Return (x, y) of the center of cell containing provided text 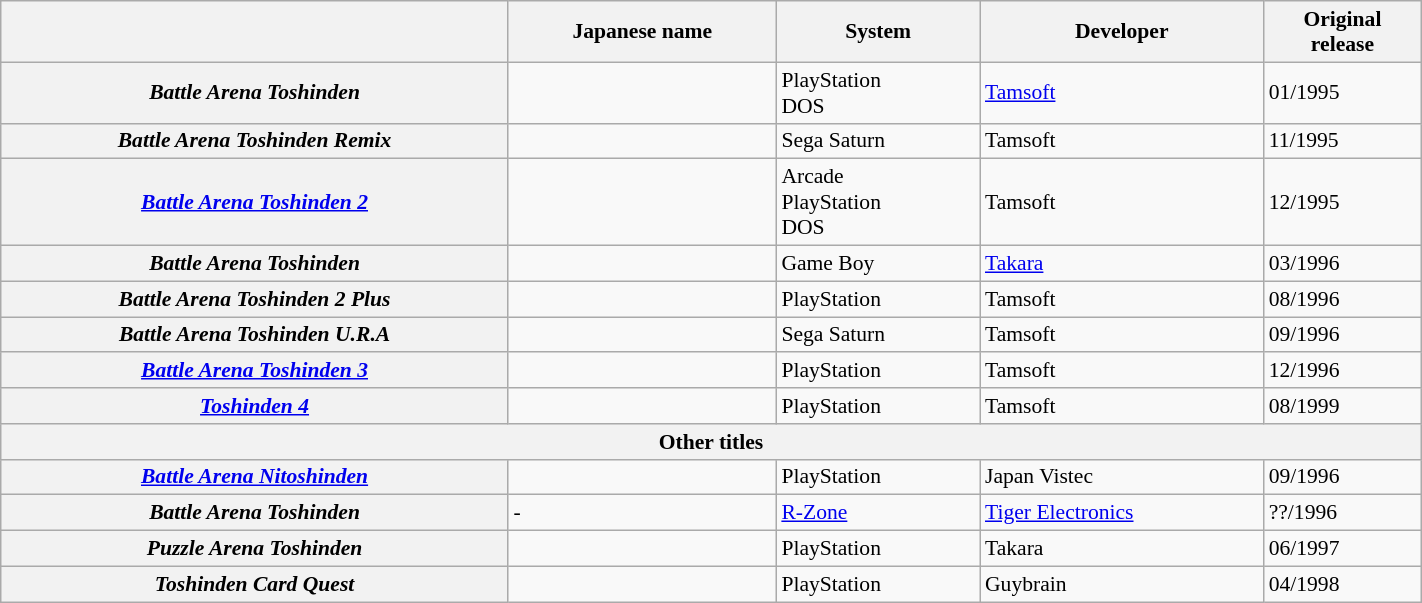
Originalrelease (1343, 32)
Battle Arena Nitoshinden (255, 477)
01/1995 (1343, 92)
08/1996 (1343, 299)
System (878, 32)
ArcadePlayStationDOS (878, 202)
??/1996 (1343, 513)
Tiger Electronics (1122, 513)
04/1998 (1343, 584)
12/1995 (1343, 202)
Toshinden 4 (255, 406)
03/1996 (1343, 264)
Battle Arena Toshinden Remix (255, 141)
Developer (1122, 32)
Japanese name (642, 32)
Toshinden Card Quest (255, 584)
Puzzle Arena Toshinden (255, 549)
12/1996 (1343, 371)
08/1999 (1343, 406)
11/1995 (1343, 141)
Japan Vistec (1122, 477)
Other titles (711, 442)
Battle Arena Toshinden 2 Plus (255, 299)
R-Zone (878, 513)
Battle Arena Toshinden U.R.A (255, 335)
Battle Arena Toshinden 3 (255, 371)
06/1997 (1343, 549)
Guybrain (1122, 584)
- (642, 513)
Battle Arena Toshinden 2 (255, 202)
PlayStationDOS (878, 92)
Game Boy (878, 264)
